Search for the cell housing the specified text and yield its (X, Y) center coordinate. 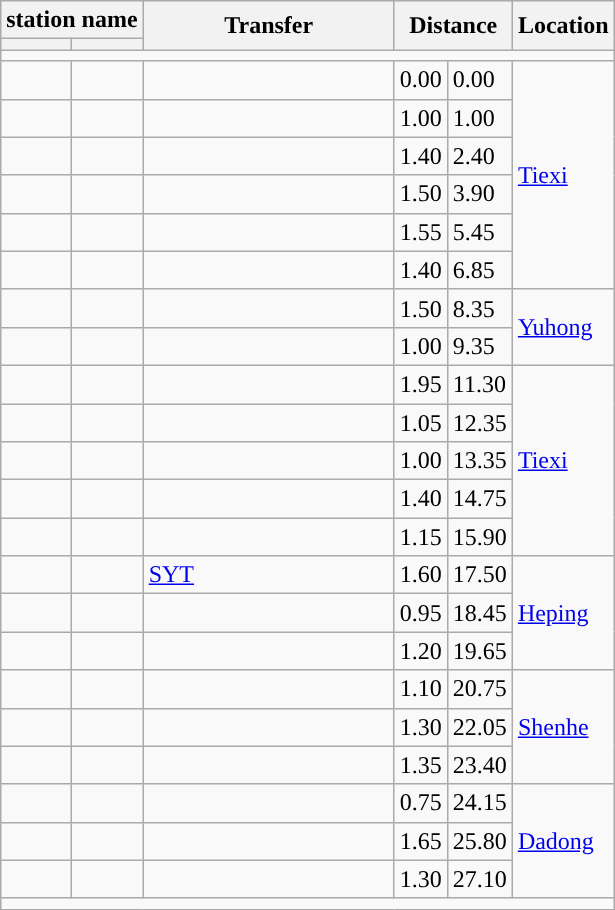
0.75 (420, 803)
0.95 (420, 613)
13.35 (480, 461)
27.10 (480, 879)
22.05 (480, 727)
1.55 (420, 232)
5.45 (480, 232)
Heping (563, 613)
1.35 (420, 765)
20.75 (480, 689)
2.40 (480, 156)
station name (72, 20)
1.95 (420, 384)
24.15 (480, 803)
19.65 (480, 651)
1.60 (420, 575)
Transfer (268, 26)
25.80 (480, 841)
8.35 (480, 308)
1.05 (420, 423)
3.90 (480, 194)
14.75 (480, 499)
18.45 (480, 613)
1.10 (420, 689)
Yuhong (563, 327)
1.65 (420, 841)
11.30 (480, 384)
15.90 (480, 537)
Location (563, 26)
1.15 (420, 537)
SYT (268, 575)
23.40 (480, 765)
Shenhe (563, 727)
Dadong (563, 841)
12.35 (480, 423)
Distance (453, 26)
17.50 (480, 575)
6.85 (480, 270)
9.35 (480, 346)
1.20 (420, 651)
